Return (X, Y) of the center of cell containing provided text 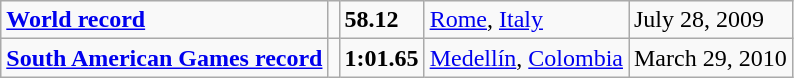
July 28, 2009 (710, 20)
World record (164, 20)
March 29, 2010 (710, 58)
1:01.65 (382, 58)
South American Games record (164, 58)
Medellín, Colombia (526, 58)
58.12 (382, 20)
Rome, Italy (526, 20)
